Return the [x, y] coordinate for the center point of the cell that contains the specified text.  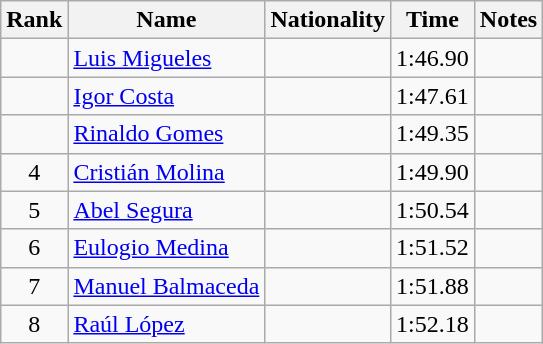
8 [34, 324]
1:49.35 [433, 134]
Manuel Balmaceda [166, 286]
4 [34, 172]
1:49.90 [433, 172]
Abel Segura [166, 210]
Notes [508, 20]
1:46.90 [433, 58]
Nationality [328, 20]
1:51.88 [433, 286]
5 [34, 210]
Igor Costa [166, 96]
Cristián Molina [166, 172]
1:50.54 [433, 210]
1:51.52 [433, 248]
1:52.18 [433, 324]
Rinaldo Gomes [166, 134]
1:47.61 [433, 96]
7 [34, 286]
Rank [34, 20]
Eulogio Medina [166, 248]
Luis Migueles [166, 58]
Time [433, 20]
6 [34, 248]
Name [166, 20]
Raúl López [166, 324]
